For the text-containing cell, return its midpoint in (x, y) coordinate format. 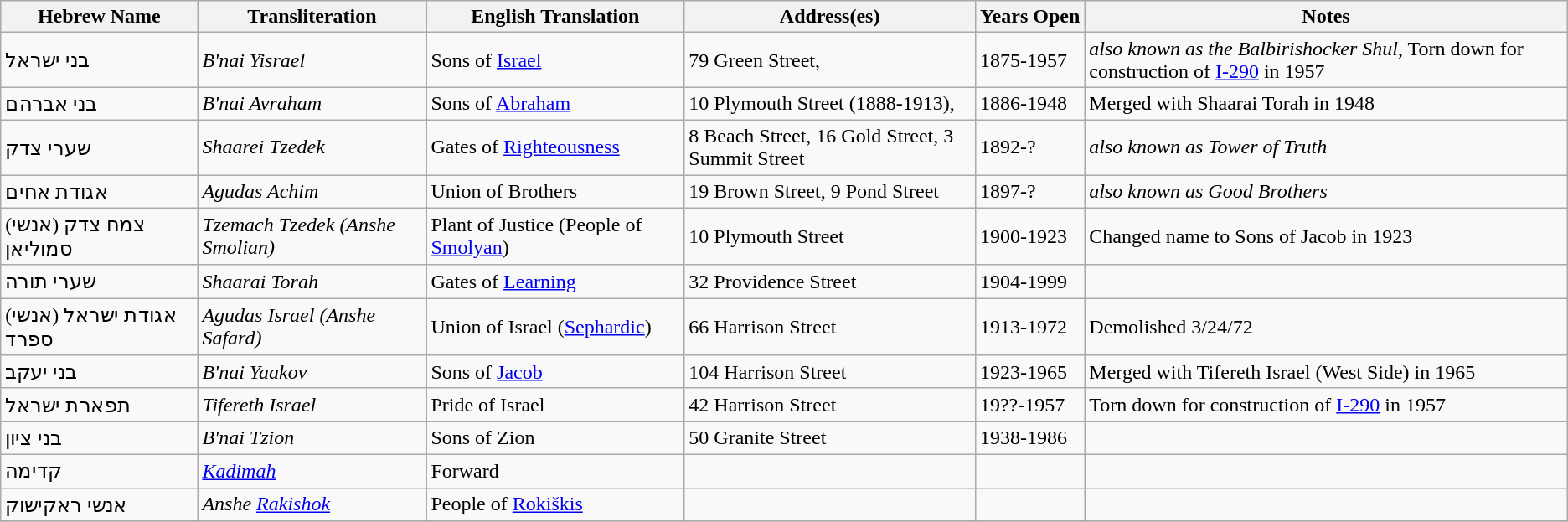
Transliteration (312, 17)
also known as the Balbirishocker Shul, Torn down for construction of I-290 in 1957 (1326, 60)
19??-1957 (1029, 405)
תפארת ישראל (99, 405)
19 Brown Street, 9 Pond Street (830, 191)
Sons of Israel (555, 60)
also known as Good Brothers (1326, 191)
Merged with Shaarai Torah in 1948 (1326, 104)
Shaarei Tzedek (312, 147)
Tzemach Tzedek (Anshe Smolian) (312, 236)
English Translation (555, 17)
10 Plymouth Street (830, 236)
104 Harrison Street (830, 372)
Forward (555, 471)
Gates of Righteousness (555, 147)
1904-1999 (1029, 282)
Sons of Jacob (555, 372)
אנשי ראקישוק (99, 504)
Union of Brothers (555, 191)
Merged with Tifereth Israel (West Side) in 1965 (1326, 372)
1897-? (1029, 191)
32 Providence Street (830, 282)
B'nai Yaakov (312, 372)
Notes (1326, 17)
Agudas Achim (312, 191)
Changed name to Sons of Jacob in 1923 (1326, 236)
1923-1965 (1029, 372)
Shaarai Torah (312, 282)
בני יעקב (99, 372)
8 Beach Street, 16 Gold Street, 3 Summit Street (830, 147)
אגודת אחים (99, 191)
1938-1986 (1029, 438)
Sons of Abraham (555, 104)
Plant of Justice (People of Smolyan) (555, 236)
קדימה (99, 471)
B'nai Tzion (312, 438)
(צמח צדק (אנשי סמוליאן (99, 236)
1875-1957 (1029, 60)
Address(es) (830, 17)
Tifereth Israel (312, 405)
שערי צדק (99, 147)
also known as Tower of Truth (1326, 147)
1913-1972 (1029, 327)
Kadimah (312, 471)
שערי תורה (99, 282)
(אגודת ישראל (אנשי ספרד (99, 327)
50 Granite Street (830, 438)
Pride of Israel (555, 405)
1886-1948 (1029, 104)
B'nai Yisrael (312, 60)
Union of Israel (Sephardic) (555, 327)
בני אברהם (99, 104)
42 Harrison Street (830, 405)
Sons of Zion (555, 438)
Gates of Learning (555, 282)
B'nai Avraham (312, 104)
Years Open (1029, 17)
Torn down for construction of I-290 in 1957 (1326, 405)
Agudas Israel (Anshe Safard) (312, 327)
בני ישראל (99, 60)
1892-? (1029, 147)
Hebrew Name (99, 17)
Demolished 3/24/72 (1326, 327)
79 Green Street, (830, 60)
10 Plymouth Street (1888-1913), (830, 104)
Anshe Rakishok (312, 504)
בני ציון (99, 438)
People of Rokiškis (555, 504)
66 Harrison Street (830, 327)
1900-1923 (1029, 236)
